Pinpoint the cell where the given text exists, returning its [x, y] midpoint coordinate. 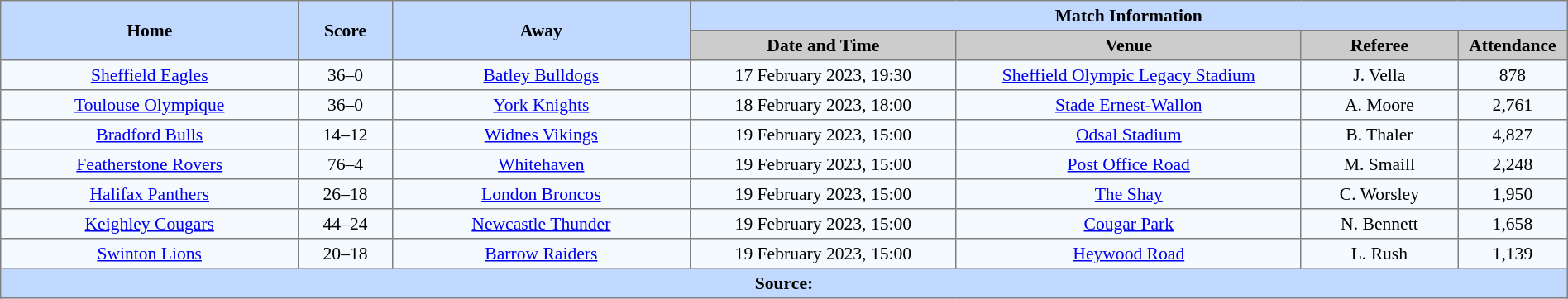
Featherstone Rovers [150, 164]
The Shay [1128, 194]
1,139 [1513, 254]
Venue [1128, 45]
L. Rush [1379, 254]
N. Bennett [1379, 224]
44–24 [346, 224]
Whitehaven [541, 164]
M. Smaill [1379, 164]
Newcastle Thunder [541, 224]
A. Moore [1379, 105]
Attendance [1513, 45]
Cougar Park [1128, 224]
18 February 2023, 18:00 [823, 105]
Post Office Road [1128, 164]
20–18 [346, 254]
Stade Ernest-Wallon [1128, 105]
1,658 [1513, 224]
Home [150, 31]
26–18 [346, 194]
Odsal Stadium [1128, 135]
17 February 2023, 19:30 [823, 75]
Swinton Lions [150, 254]
Away [541, 31]
Date and Time [823, 45]
Toulouse Olympique [150, 105]
Widnes Vikings [541, 135]
Sheffield Olympic Legacy Stadium [1128, 75]
Score [346, 31]
2,248 [1513, 164]
2,761 [1513, 105]
Match Information [1128, 16]
Batley Bulldogs [541, 75]
Keighley Cougars [150, 224]
Source: [784, 283]
York Knights [541, 105]
B. Thaler [1379, 135]
878 [1513, 75]
4,827 [1513, 135]
Heywood Road [1128, 254]
Referee [1379, 45]
Barrow Raiders [541, 254]
J. Vella [1379, 75]
Sheffield Eagles [150, 75]
Halifax Panthers [150, 194]
Bradford Bulls [150, 135]
1,950 [1513, 194]
76–4 [346, 164]
14–12 [346, 135]
C. Worsley [1379, 194]
London Broncos [541, 194]
